Capture the cell that displays the provided text and extract its [x, y] central coordinate. 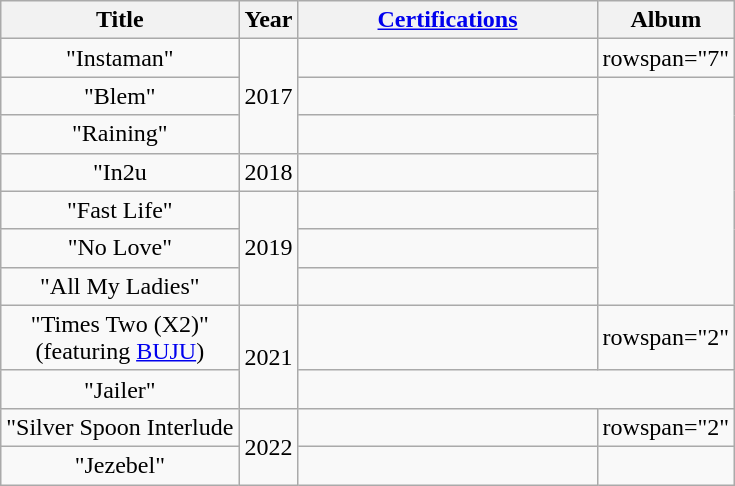
Certifications [448, 20]
rowspan="7" [666, 58]
"Blem" [120, 96]
"Jailer" [120, 389]
"Fast Life" [120, 210]
"Silver Spoon Interlude [120, 427]
2017 [268, 96]
"All My Ladies" [120, 286]
2018 [268, 172]
"Times Two (X2)"(featuring BUJU) [120, 338]
2022 [268, 446]
2019 [268, 248]
2021 [268, 356]
Year [268, 20]
"Raining" [120, 134]
Title [120, 20]
Album [666, 20]
"In2u [120, 172]
"No Love" [120, 248]
"Instaman" [120, 58]
"Jezebel" [120, 465]
